Determine the (x, y) coordinate at the center of the cell enclosing the given text.  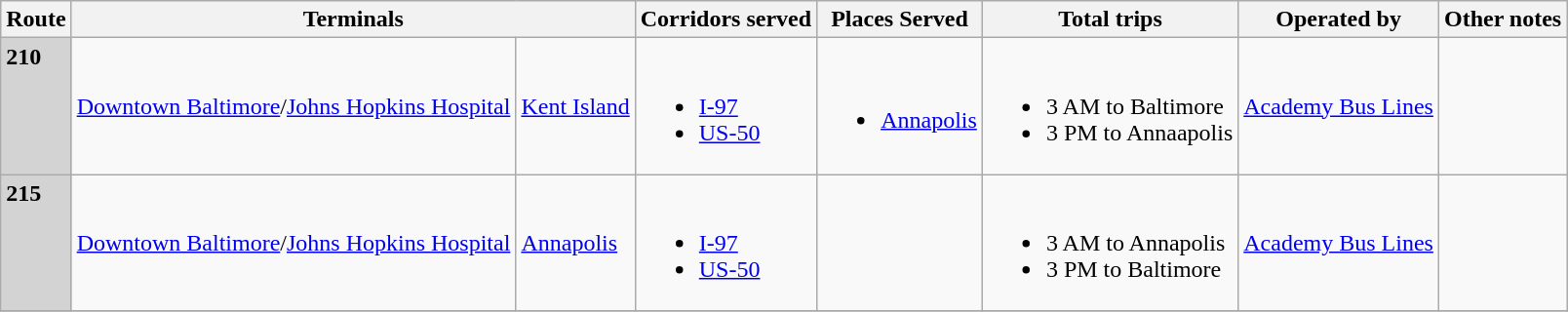
Kent Island (575, 106)
Places Served (900, 19)
Total trips (1110, 19)
210 (36, 106)
Other notes (1502, 19)
3 AM to Baltimore3 PM to Annaapolis (1110, 106)
Operated by (1339, 19)
3 AM to Annapolis3 PM to Baltimore (1110, 243)
Terminals (353, 19)
215 (36, 243)
Route (36, 19)
Corridors served (725, 19)
